Capture the cell that displays the provided text and extract its (X, Y) central coordinate. 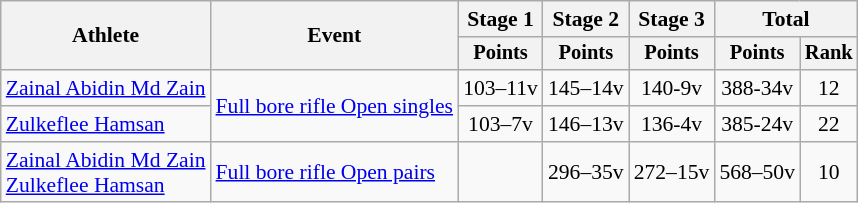
Stage 3 (672, 19)
Stage 2 (586, 19)
272–15v (672, 172)
Athlete (106, 36)
22 (829, 124)
Stage 1 (500, 19)
140-9v (672, 88)
Zainal Abidin Md Zain (106, 88)
385-24v (757, 124)
Total (786, 19)
10 (829, 172)
146–13v (586, 124)
Event (335, 36)
296–35v (586, 172)
103–7v (500, 124)
388-34v (757, 88)
568–50v (757, 172)
Rank (829, 54)
Full bore rifle Open singles (335, 106)
12 (829, 88)
145–14v (586, 88)
136-4v (672, 124)
Full bore rifle Open pairs (335, 172)
103–11v (500, 88)
Zulkeflee Hamsan (106, 124)
Zainal Abidin Md ZainZulkeflee Hamsan (106, 172)
